Determine the [x, y] coordinate at the center of the cell enclosing the given text.  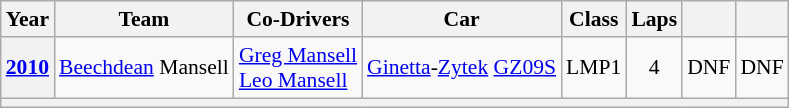
Class [594, 19]
Co-Drivers [298, 19]
4 [654, 68]
Team [144, 19]
2010 [28, 68]
LMP1 [594, 68]
Car [462, 19]
Ginetta-Zytek GZ09S [462, 68]
Beechdean Mansell [144, 68]
Greg Mansell Leo Mansell [298, 68]
Year [28, 19]
Laps [654, 19]
